Locate the cell with the specified text and output its (X, Y) center coordinate. 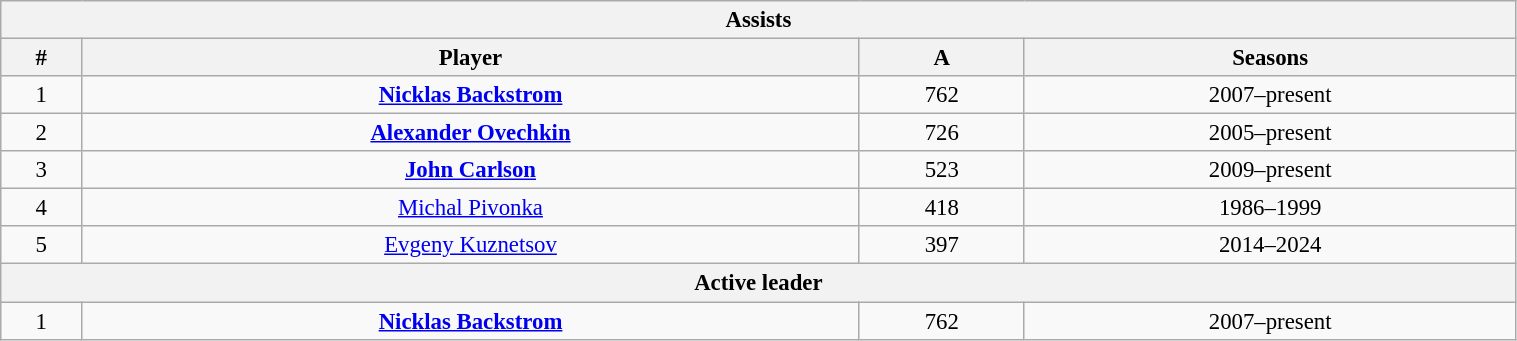
4 (42, 208)
Player (470, 58)
523 (942, 170)
Seasons (1270, 58)
726 (942, 133)
Active leader (758, 283)
Alexander Ovechkin (470, 133)
418 (942, 208)
# (42, 58)
3 (42, 170)
2009–present (1270, 170)
2 (42, 133)
John Carlson (470, 170)
5 (42, 245)
397 (942, 245)
2005–present (1270, 133)
Evgeny Kuznetsov (470, 245)
Assists (758, 20)
A (942, 58)
1986–1999 (1270, 208)
2014–2024 (1270, 245)
Michal Pivonka (470, 208)
